Locate the cell with the specified text and output its [X, Y] center coordinate. 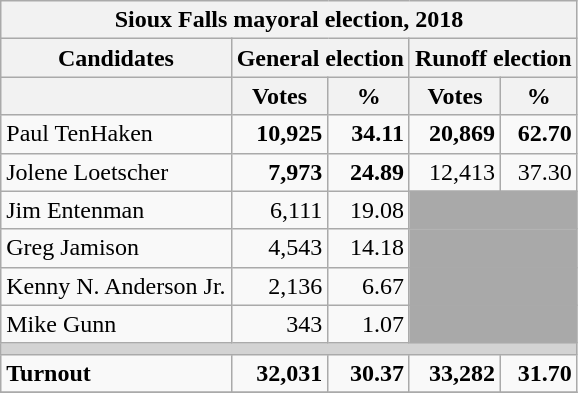
Jolene Loetscher [116, 172]
Runoff election [493, 58]
6,111 [280, 210]
12,413 [454, 172]
10,925 [280, 134]
7,973 [280, 172]
33,282 [454, 373]
24.89 [369, 172]
6.67 [369, 286]
1.07 [369, 324]
Candidates [116, 58]
2,136 [280, 286]
30.37 [369, 373]
37.30 [538, 172]
Greg Jamison [116, 248]
Paul TenHaken [116, 134]
20,869 [454, 134]
4,543 [280, 248]
31.70 [538, 373]
62.70 [538, 134]
General election [320, 58]
14.18 [369, 248]
343 [280, 324]
19.08 [369, 210]
Jim Entenman [116, 210]
Kenny N. Anderson Jr. [116, 286]
Sioux Falls mayoral election, 2018 [289, 20]
34.11 [369, 134]
32,031 [280, 373]
Turnout [116, 373]
Mike Gunn [116, 324]
